Provide the [X, Y] coordinate of the cell's center where the given text is located.  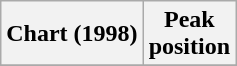
Peakposition [189, 34]
Chart (1998) [72, 34]
